For the text-containing cell, return its midpoint in [x, y] coordinate format. 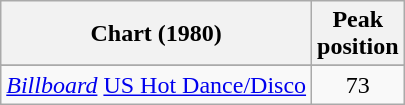
Billboard US Hot Dance/Disco [156, 85]
Peakposition [358, 34]
Chart (1980) [156, 34]
73 [358, 85]
